Output the [x, y] coordinate of the center of the cell containing the given text.  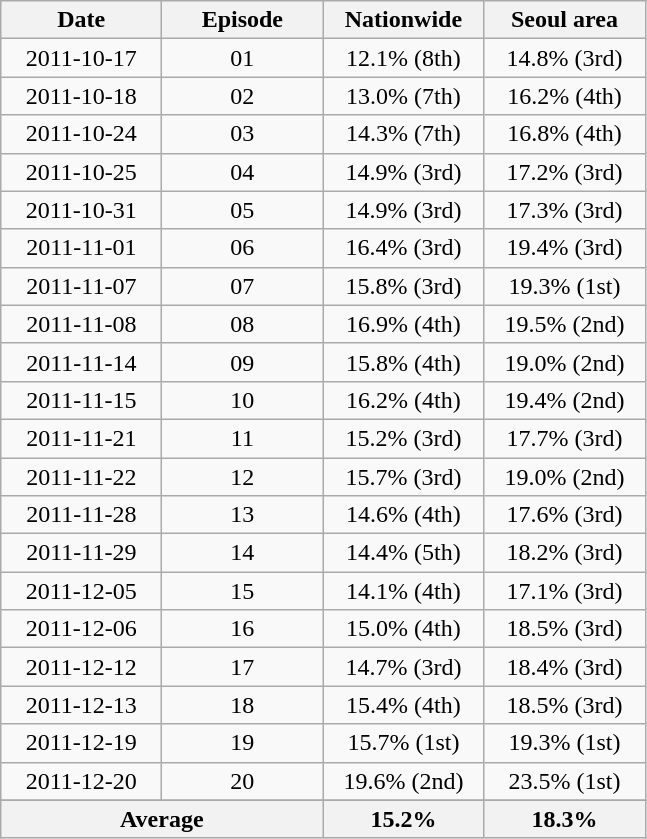
2011-11-21 [82, 438]
15.7% (1st) [404, 743]
14.8% (3rd) [564, 58]
17.6% (3rd) [564, 515]
04 [242, 172]
05 [242, 210]
2011-12-12 [82, 667]
2011-11-28 [82, 515]
19.5% (2nd) [564, 324]
Average [162, 819]
15.8% (3rd) [404, 286]
2011-12-06 [82, 629]
14.4% (5th) [404, 553]
Date [82, 20]
19 [242, 743]
16.9% (4th) [404, 324]
2011-12-20 [82, 781]
10 [242, 400]
14.7% (3rd) [404, 667]
2011-11-29 [82, 553]
16.8% (4th) [564, 134]
14.3% (7th) [404, 134]
15.2% [404, 819]
17 [242, 667]
06 [242, 248]
18.3% [564, 819]
18 [242, 705]
02 [242, 96]
Seoul area [564, 20]
11 [242, 438]
2011-12-13 [82, 705]
19.4% (3rd) [564, 248]
14.6% (4th) [404, 515]
19.4% (2nd) [564, 400]
08 [242, 324]
15 [242, 591]
09 [242, 362]
2011-10-24 [82, 134]
19.6% (2nd) [404, 781]
17.1% (3rd) [564, 591]
2011-10-31 [82, 210]
15.0% (4th) [404, 629]
16.4% (3rd) [404, 248]
2011-12-19 [82, 743]
17.7% (3rd) [564, 438]
2011-11-07 [82, 286]
14.1% (4th) [404, 591]
03 [242, 134]
Nationwide [404, 20]
12.1% (8th) [404, 58]
2011-10-25 [82, 172]
2011-10-17 [82, 58]
12 [242, 477]
23.5% (1st) [564, 781]
01 [242, 58]
15.2% (3rd) [404, 438]
2011-11-15 [82, 400]
18.2% (3rd) [564, 553]
17.2% (3rd) [564, 172]
2011-11-22 [82, 477]
13 [242, 515]
14 [242, 553]
18.4% (3rd) [564, 667]
Episode [242, 20]
15.8% (4th) [404, 362]
20 [242, 781]
16 [242, 629]
2011-12-05 [82, 591]
2011-11-08 [82, 324]
17.3% (3rd) [564, 210]
07 [242, 286]
13.0% (7th) [404, 96]
2011-11-01 [82, 248]
15.7% (3rd) [404, 477]
2011-10-18 [82, 96]
15.4% (4th) [404, 705]
2011-11-14 [82, 362]
